Pinpoint the cell where the given text exists, returning its (x, y) midpoint coordinate. 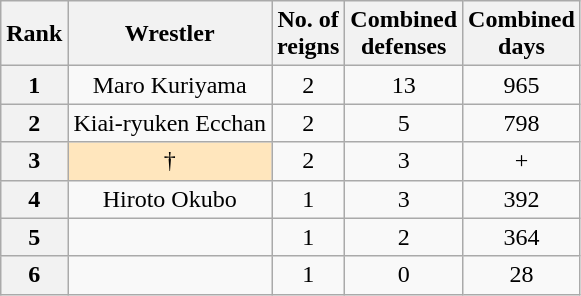
Hiroto Okubo (170, 199)
Wrestler (170, 34)
28 (522, 275)
392 (522, 199)
No. ofreigns (308, 34)
Kiai-ryuken Ecchan (170, 123)
† (170, 161)
+ (522, 161)
13 (404, 85)
Combineddefenses (404, 34)
Combineddays (522, 34)
Maro Kuriyama (170, 85)
4 (34, 199)
965 (522, 85)
6 (34, 275)
0 (404, 275)
798 (522, 123)
364 (522, 237)
Rank (34, 34)
